From the cell containing the given text, extract its center point as [X, Y] coordinate. 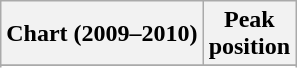
Chart (2009–2010) [102, 34]
Peakposition [249, 34]
